Detect which cell encompasses the target text, then output its [x, y] center coordinate. 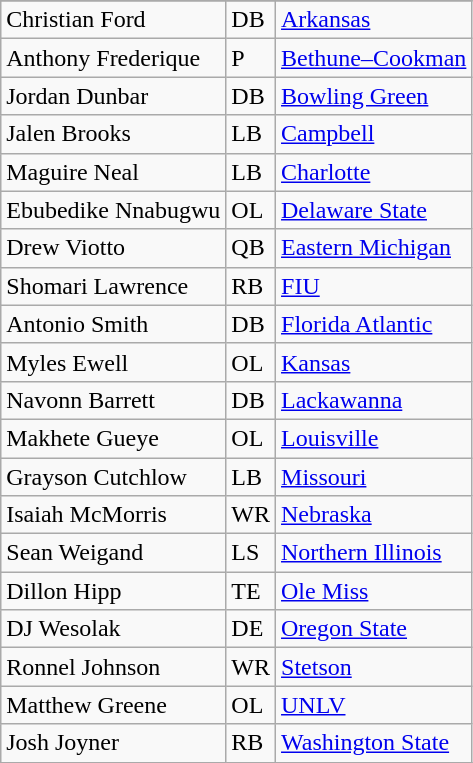
Maguire Neal [114, 172]
Myles Ewell [114, 362]
Anthony Frederique [114, 58]
Florida Atlantic [374, 324]
Ole Miss [374, 591]
Washington State [374, 743]
Matthew Greene [114, 705]
Nebraska [374, 515]
TE [251, 591]
QB [251, 248]
Stetson [374, 667]
Kansas [374, 362]
Grayson Cutchlow [114, 477]
Isaiah McMorris [114, 515]
Northern Illinois [374, 553]
Campbell [374, 134]
Drew Viotto [114, 248]
Bowling Green [374, 96]
Delaware State [374, 210]
Jordan Dunbar [114, 96]
Bethune–Cookman [374, 58]
Christian Ford [114, 20]
Ebubedike Nnabugwu [114, 210]
Sean Weigand [114, 553]
Shomari Lawrence [114, 286]
FIU [374, 286]
Arkansas [374, 20]
P [251, 58]
Antonio Smith [114, 324]
Louisville [374, 438]
LS [251, 553]
DJ Wesolak [114, 629]
Ronnel Johnson [114, 667]
DE [251, 629]
Charlotte [374, 172]
UNLV [374, 705]
Josh Joyner [114, 743]
Eastern Michigan [374, 248]
Oregon State [374, 629]
Jalen Brooks [114, 134]
Dillon Hipp [114, 591]
Lackawanna [374, 400]
Missouri [374, 477]
Navonn Barrett [114, 400]
Makhete Gueye [114, 438]
